Identify which cell holds the provided text, then report its [x, y] central coordinate. 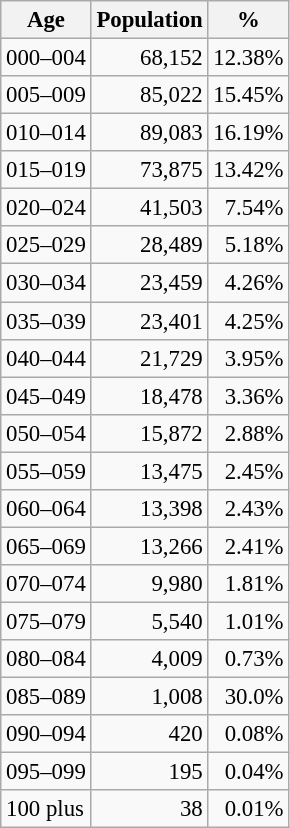
0.08% [248, 734]
1.01% [248, 621]
15,872 [150, 433]
015–019 [46, 170]
090–094 [46, 734]
3.36% [248, 396]
18,478 [150, 396]
070–074 [46, 584]
9,980 [150, 584]
23,459 [150, 283]
2.43% [248, 509]
1.81% [248, 584]
1,008 [150, 697]
41,503 [150, 208]
5.18% [248, 245]
035–039 [46, 321]
030–034 [46, 283]
100 plus [46, 809]
13,475 [150, 471]
045–049 [46, 396]
16.19% [248, 133]
21,729 [150, 358]
68,152 [150, 58]
065–069 [46, 546]
040–044 [46, 358]
420 [150, 734]
075–079 [46, 621]
0.04% [248, 772]
000–004 [46, 58]
020–024 [46, 208]
025–029 [46, 245]
85,022 [150, 95]
095–099 [46, 772]
38 [150, 809]
23,401 [150, 321]
2.45% [248, 471]
080–084 [46, 659]
055–059 [46, 471]
7.54% [248, 208]
3.95% [248, 358]
30.0% [248, 697]
13,266 [150, 546]
060–064 [46, 509]
195 [150, 772]
73,875 [150, 170]
Age [46, 20]
13,398 [150, 509]
4.26% [248, 283]
2.41% [248, 546]
0.73% [248, 659]
0.01% [248, 809]
4.25% [248, 321]
13.42% [248, 170]
050–054 [46, 433]
5,540 [150, 621]
% [248, 20]
28,489 [150, 245]
Population [150, 20]
085–089 [46, 697]
89,083 [150, 133]
010–014 [46, 133]
15.45% [248, 95]
2.88% [248, 433]
4,009 [150, 659]
12.38% [248, 58]
005–009 [46, 95]
